Output the [x, y] coordinate of the center of the cell containing the given text.  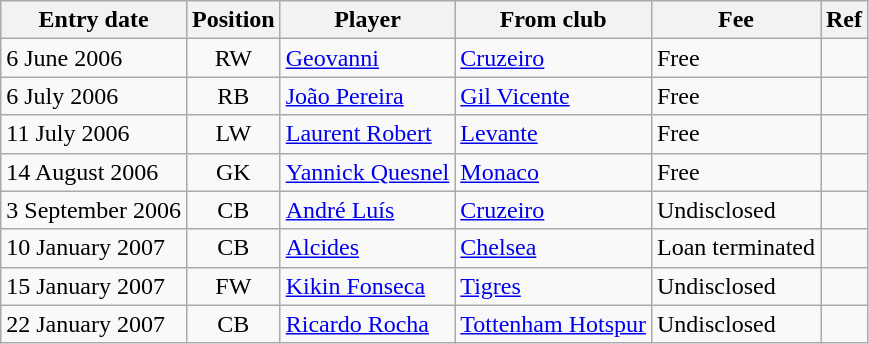
LW [233, 134]
RW [233, 58]
3 September 2006 [94, 210]
Chelsea [554, 248]
Player [368, 20]
FW [233, 286]
22 January 2007 [94, 324]
Ref [844, 20]
14 August 2006 [94, 172]
Gil Vicente [554, 96]
Entry date [94, 20]
6 June 2006 [94, 58]
Laurent Robert [368, 134]
Ricardo Rocha [368, 324]
Fee [736, 20]
Monaco [554, 172]
RB [233, 96]
Kikin Fonseca [368, 286]
Loan terminated [736, 248]
João Pereira [368, 96]
Alcides [368, 248]
10 January 2007 [94, 248]
Tottenham Hotspur [554, 324]
11 July 2006 [94, 134]
Geovanni [368, 58]
From club [554, 20]
15 January 2007 [94, 286]
6 July 2006 [94, 96]
André Luís [368, 210]
GK [233, 172]
Levante [554, 134]
Yannick Quesnel [368, 172]
Position [233, 20]
Tigres [554, 286]
